Provide the (x, y) coordinate of the cell's center where the given text is located.  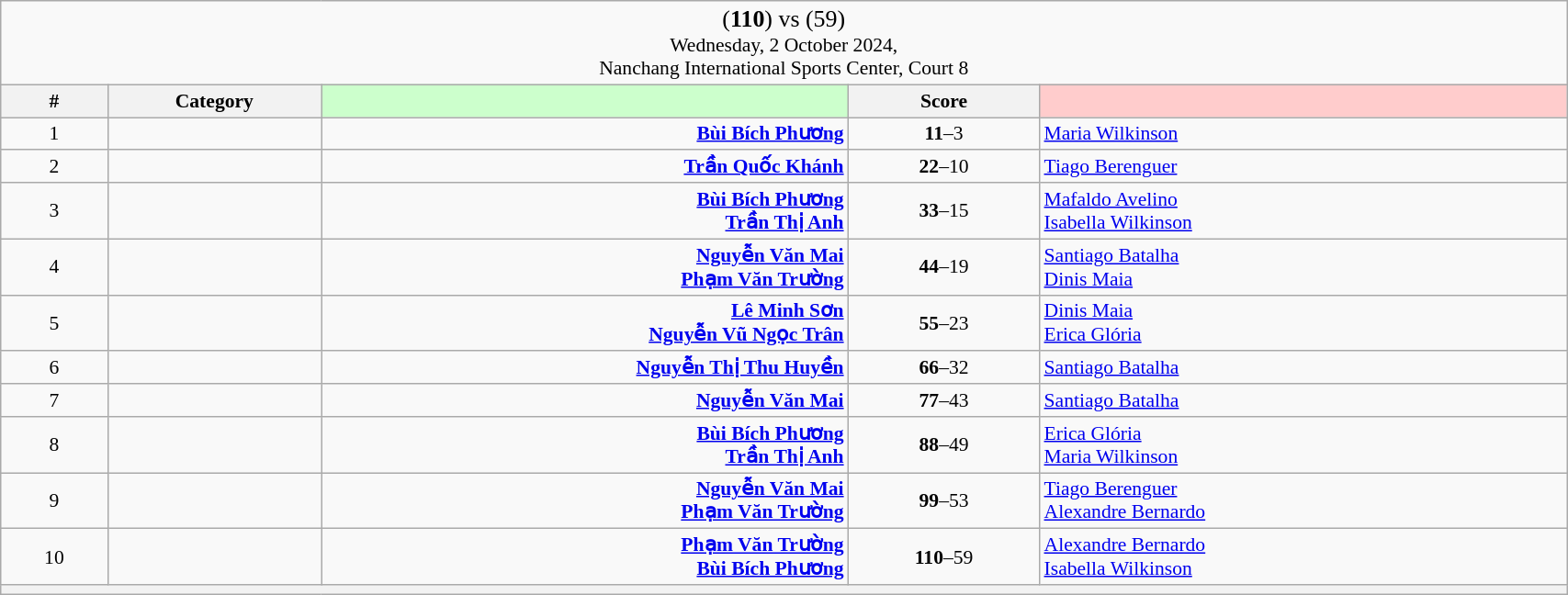
2 (54, 167)
Maria Wilkinson (1303, 134)
55–23 (944, 323)
Dinis Maia Erica Glória (1303, 323)
Alexandre Bernardo Isabella Wilkinson (1303, 556)
66–32 (944, 368)
Mafaldo Avelino Isabella Wilkinson (1303, 211)
Bùi Bích Phương (585, 134)
4 (54, 266)
8 (54, 444)
Phạm Văn Trường Bùi Bích Phương (585, 556)
11–3 (944, 134)
1 (54, 134)
9 (54, 501)
77–43 (944, 400)
5 (54, 323)
Score (944, 101)
Nguyễn Văn Mai (585, 400)
Tiago Berenguer (1303, 167)
Santiago Batalha Dinis Maia (1303, 266)
(110) vs (59)Wednesday, 2 October 2024, Nanchang International Sports Center, Court 8 (784, 42)
Trần Quốc Khánh (585, 167)
Lê Minh Sơn Nguyễn Vũ Ngọc Trân (585, 323)
Nguyễn Thị Thu Huyền (585, 368)
110–59 (944, 556)
99–53 (944, 501)
6 (54, 368)
33–15 (944, 211)
10 (54, 556)
Tiago Berenguer Alexandre Bernardo (1303, 501)
Erica Glória Maria Wilkinson (1303, 444)
22–10 (944, 167)
# (54, 101)
88–49 (944, 444)
3 (54, 211)
7 (54, 400)
Category (215, 101)
44–19 (944, 266)
